Extract the [x, y] coordinate from the center of the cell holding the provided text.  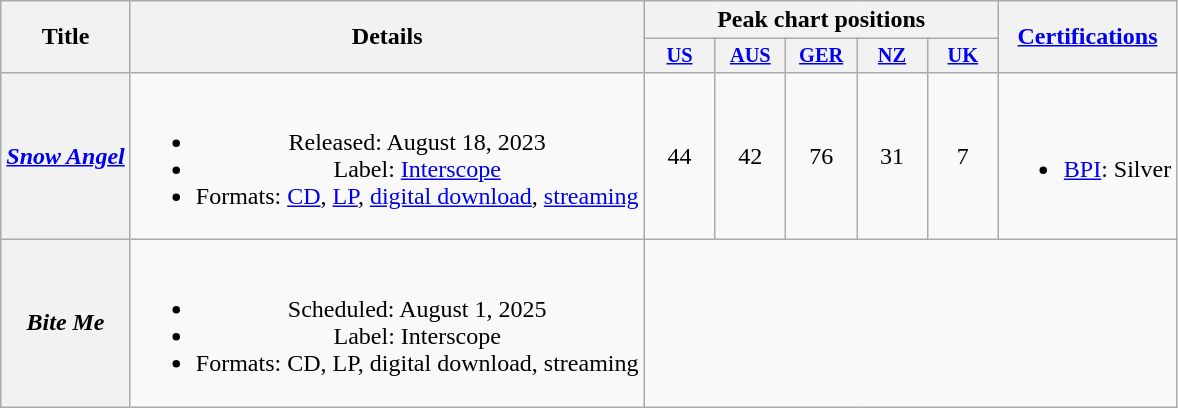
Scheduled: August 1, 2025Label: InterscopeFormats: CD, LP, digital download, streaming [387, 324]
BPI: Silver [1087, 156]
31 [892, 156]
Title [66, 37]
NZ [892, 56]
UK [962, 56]
7 [962, 156]
Peak chart positions [821, 20]
42 [750, 156]
Details [387, 37]
GER [822, 56]
44 [680, 156]
Certifications [1087, 37]
US [680, 56]
Released: August 18, 2023Label: InterscopeFormats: CD, LP, digital download, streaming [387, 156]
Snow Angel [66, 156]
AUS [750, 56]
Bite Me [66, 324]
76 [822, 156]
